Locate the cell with the specified text and output its [x, y] center coordinate. 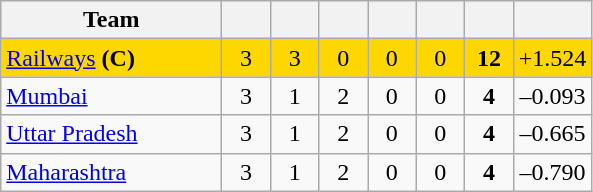
+1.524 [552, 58]
Team [112, 20]
12 [490, 58]
–0.665 [552, 134]
Mumbai [112, 96]
Uttar Pradesh [112, 134]
Maharashtra [112, 172]
–0.790 [552, 172]
–0.093 [552, 96]
Railways (C) [112, 58]
